Search for the cell housing the specified text and yield its [X, Y] center coordinate. 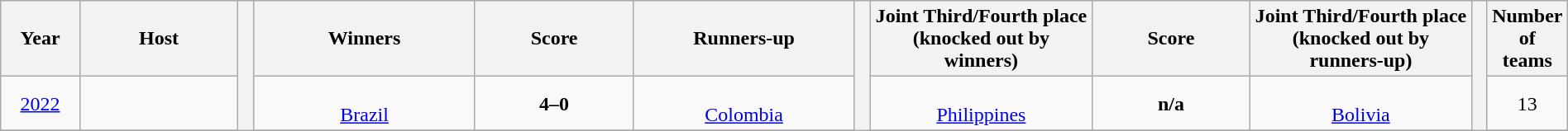
4–0 [554, 104]
2022 [41, 104]
13 [1527, 104]
Brazil [365, 104]
Philippines [982, 104]
Joint Third/Fourth place (knocked out by winners) [982, 39]
Joint Third/Fourth place (knocked out by runners-up) [1361, 39]
Runners-up [744, 39]
n/a [1171, 104]
Colombia [744, 104]
Winners [365, 39]
Number of teams [1527, 39]
Bolivia [1361, 104]
Host [159, 39]
Year [41, 39]
